Pinpoint the cell where the given text exists, returning its [x, y] midpoint coordinate. 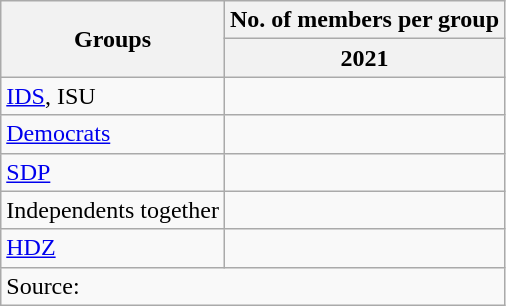
HDZ [113, 248]
No. of members per group [364, 20]
Democrats [113, 134]
Independents together [113, 210]
2021 [364, 58]
SDP [113, 172]
IDS, ISU [113, 96]
Groups [113, 39]
Source: [253, 286]
